Return the (x, y) coordinate for the center point of the cell that contains the specified text.  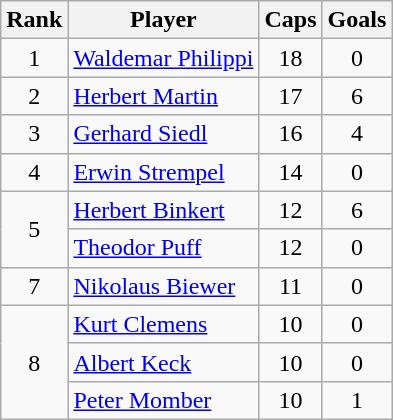
Waldemar Philippi (164, 58)
Herbert Martin (164, 96)
17 (290, 96)
Caps (290, 20)
Gerhard Siedl (164, 134)
Rank (34, 20)
Erwin Strempel (164, 172)
14 (290, 172)
3 (34, 134)
5 (34, 229)
7 (34, 286)
2 (34, 96)
Nikolaus Biewer (164, 286)
Goals (357, 20)
Theodor Puff (164, 248)
Albert Keck (164, 362)
Kurt Clemens (164, 324)
18 (290, 58)
Player (164, 20)
11 (290, 286)
16 (290, 134)
8 (34, 362)
Herbert Binkert (164, 210)
Peter Momber (164, 400)
